Capture the cell that displays the provided text and extract its [x, y] central coordinate. 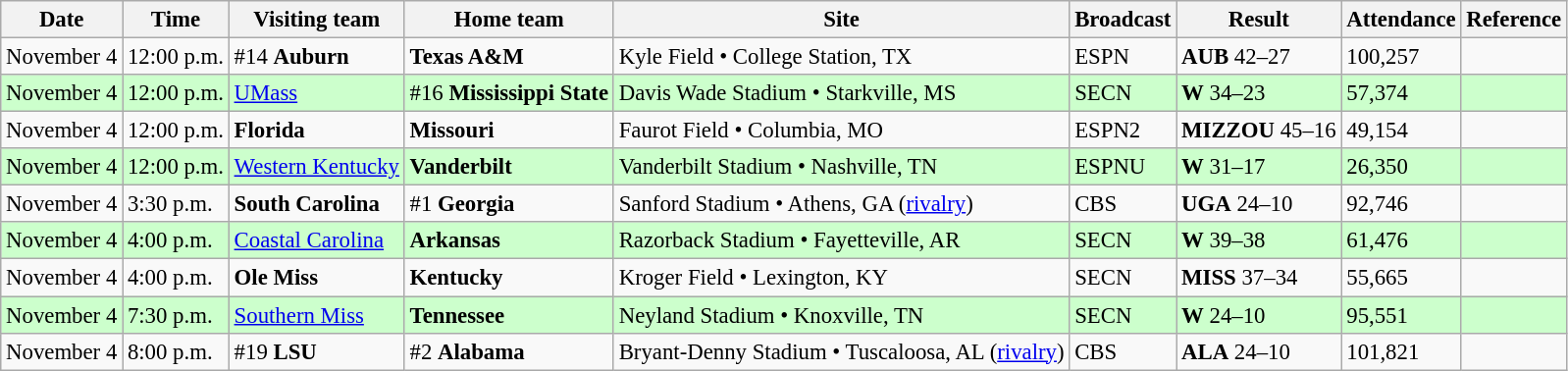
#2 Alabama [508, 351]
Tennessee [508, 315]
Site [841, 20]
AUB 42–27 [1259, 57]
#19 LSU [316, 351]
92,746 [1401, 204]
Vanderbilt Stadium • Nashville, TN [841, 167]
Faurot Field • Columbia, MO [841, 131]
57,374 [1401, 93]
ALA 24–10 [1259, 351]
Kentucky [508, 278]
MISS 37–34 [1259, 278]
#16 Mississippi State [508, 93]
61,476 [1401, 240]
3:30 p.m. [177, 204]
Texas A&M [508, 57]
#1 Georgia [508, 204]
MIZZOU 45–16 [1259, 131]
W 34–23 [1259, 93]
100,257 [1401, 57]
Florida [316, 131]
Vanderbilt [508, 167]
Bryant-Denny Stadium • Tuscaloosa, AL (rivalry) [841, 351]
Southern Miss [316, 315]
Reference [1514, 20]
#14 Auburn [316, 57]
W 31–17 [1259, 167]
Date [62, 20]
8:00 p.m. [177, 351]
Home team [508, 20]
UMass [316, 93]
Ole Miss [316, 278]
Davis Wade Stadium • Starkville, MS [841, 93]
UGA 24–10 [1259, 204]
Time [177, 20]
Sanford Stadium • Athens, GA (rivalry) [841, 204]
W 24–10 [1259, 315]
Broadcast [1123, 20]
Neyland Stadium • Knoxville, TN [841, 315]
Arkansas [508, 240]
Result [1259, 20]
101,821 [1401, 351]
49,154 [1401, 131]
Visiting team [316, 20]
W 39–38 [1259, 240]
26,350 [1401, 167]
Missouri [508, 131]
Coastal Carolina [316, 240]
95,551 [1401, 315]
Kroger Field • Lexington, KY [841, 278]
55,665 [1401, 278]
ESPN2 [1123, 131]
Attendance [1401, 20]
South Carolina [316, 204]
7:30 p.m. [177, 315]
Western Kentucky [316, 167]
ESPNU [1123, 167]
ESPN [1123, 57]
Kyle Field • College Station, TX [841, 57]
Razorback Stadium • Fayetteville, AR [841, 240]
